Return [x, y] of the center of cell containing provided text 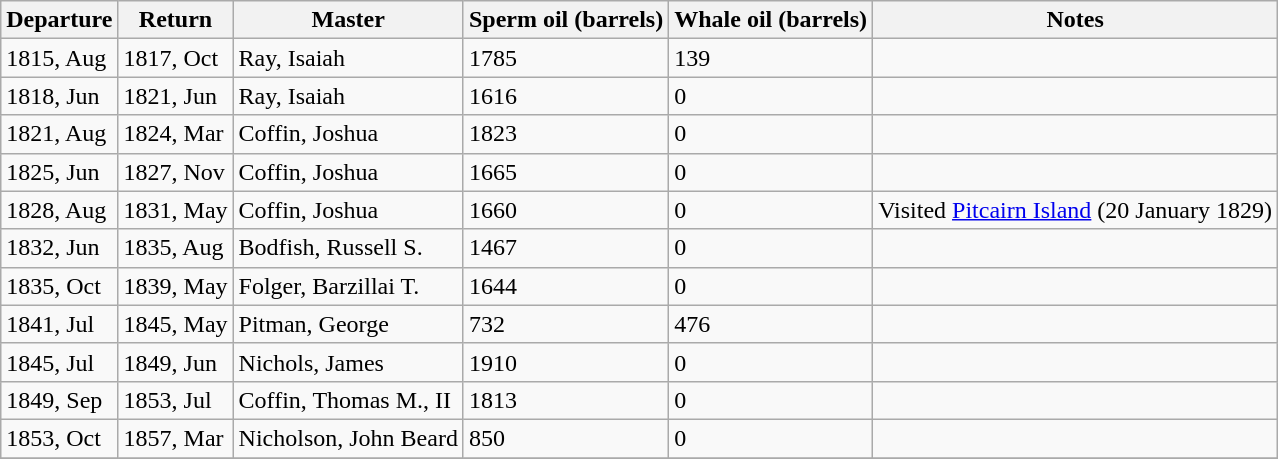
1467 [566, 248]
1910 [566, 362]
1835, Oct [60, 286]
1818, Jun [60, 96]
1839, May [176, 286]
1831, May [176, 210]
850 [566, 438]
1817, Oct [176, 58]
Sperm oil (barrels) [566, 20]
1785 [566, 58]
Master [348, 20]
1660 [566, 210]
Bodfish, Russell S. [348, 248]
1824, Mar [176, 134]
1828, Aug [60, 210]
Pitman, George [348, 324]
732 [566, 324]
1821, Aug [60, 134]
Coffin, Thomas M., II [348, 400]
476 [771, 324]
1644 [566, 286]
Departure [60, 20]
Visited Pitcairn Island (20 January 1829) [1076, 210]
1821, Jun [176, 96]
1823 [566, 134]
Nicholson, John Beard [348, 438]
1616 [566, 96]
1827, Nov [176, 172]
Whale oil (barrels) [771, 20]
1845, May [176, 324]
1841, Jul [60, 324]
1832, Jun [60, 248]
1665 [566, 172]
1845, Jul [60, 362]
139 [771, 58]
Nichols, James [348, 362]
Folger, Barzillai T. [348, 286]
Notes [1076, 20]
1853, Oct [60, 438]
1857, Mar [176, 438]
1835, Aug [176, 248]
1849, Jun [176, 362]
Return [176, 20]
1825, Jun [60, 172]
1815, Aug [60, 58]
1853, Jul [176, 400]
1813 [566, 400]
1849, Sep [60, 400]
